Locate the cell with the specified text and output its (X, Y) center coordinate. 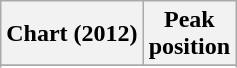
Peakposition (189, 34)
Chart (2012) (72, 34)
